Extract the (X, Y) coordinate from the center of the cell holding the provided text.  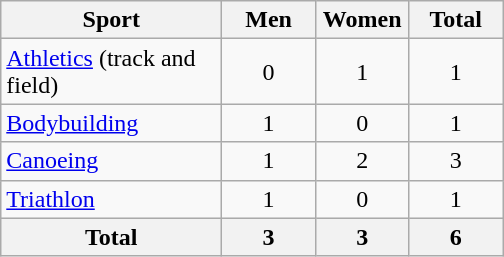
Triathlon (112, 199)
Men (269, 20)
Canoeing (112, 161)
2 (362, 161)
Sport (112, 20)
6 (456, 237)
Athletics (track and field) (112, 72)
Women (362, 20)
Bodybuilding (112, 123)
